Capture the cell that displays the provided text and extract its (x, y) central coordinate. 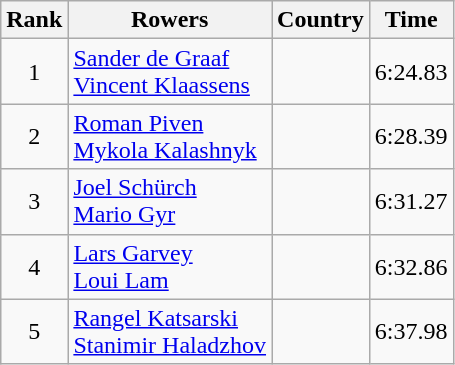
2 (34, 136)
6:24.83 (411, 72)
Rank (34, 20)
4 (34, 266)
6:37.98 (411, 332)
Rangel KatsarskiStanimir Haladzhov (170, 332)
3 (34, 202)
Lars GarveyLoui Lam (170, 266)
Country (321, 20)
1 (34, 72)
Rowers (170, 20)
6:32.86 (411, 266)
6:28.39 (411, 136)
Time (411, 20)
Roman PivenMykola Kalashnyk (170, 136)
Joel SchürchMario Gyr (170, 202)
5 (34, 332)
6:31.27 (411, 202)
Sander de GraafVincent Klaassens (170, 72)
